Search for the cell housing the specified text and yield its (X, Y) center coordinate. 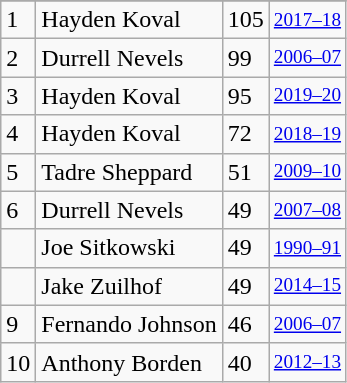
9 (18, 324)
Anthony Borden (129, 362)
3 (18, 96)
Fernando Johnson (129, 324)
95 (246, 96)
4 (18, 134)
6 (18, 210)
2 (18, 58)
2014–15 (307, 286)
40 (246, 362)
2012–13 (307, 362)
2007–08 (307, 210)
105 (246, 20)
46 (246, 324)
2019–20 (307, 96)
1990–91 (307, 248)
Joe Sitkowski (129, 248)
2017–18 (307, 20)
99 (246, 58)
2009–10 (307, 172)
51 (246, 172)
1 (18, 20)
5 (18, 172)
Jake Zuilhof (129, 286)
72 (246, 134)
10 (18, 362)
Tadre Sheppard (129, 172)
2018–19 (307, 134)
